Scan for the cell matching the given text and deliver its (X, Y) coordinate at center. 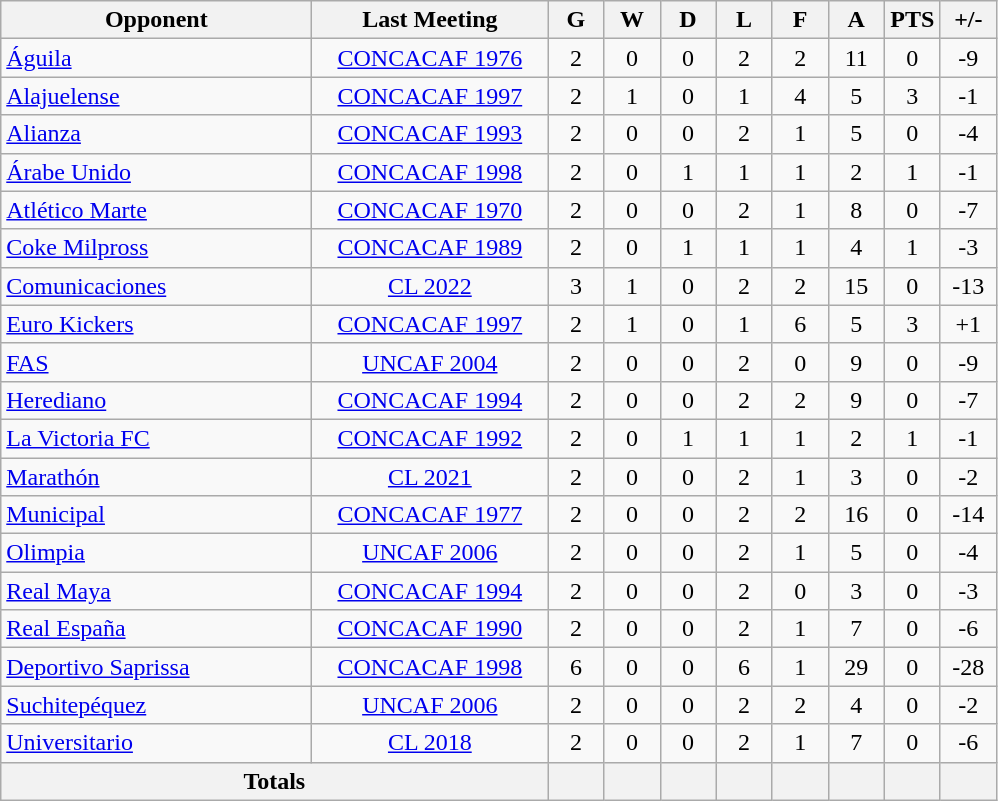
A (856, 20)
Municipal (156, 515)
Árabe Unido (156, 172)
Real España (156, 629)
Alajuelense (156, 96)
Suchitepéquez (156, 705)
11 (856, 58)
CONCACAF 1989 (430, 248)
29 (856, 667)
Coke Milpross (156, 248)
CONCACAF 1993 (430, 134)
+1 (968, 324)
16 (856, 515)
+/- (968, 20)
CL 2022 (430, 286)
8 (856, 210)
Atlético Marte (156, 210)
Last Meeting (430, 20)
Real Maya (156, 591)
CONCACAF 1976 (430, 58)
CONCACAF 1977 (430, 515)
Opponent (156, 20)
Olimpia (156, 553)
L (744, 20)
Alianza (156, 134)
-13 (968, 286)
Marathón (156, 477)
Comunicaciones (156, 286)
Deportivo Saprissa (156, 667)
CL 2018 (430, 743)
W (632, 20)
F (800, 20)
UNCAF 2004 (430, 362)
CONCACAF 1970 (430, 210)
La Victoria FC (156, 438)
Euro Kickers (156, 324)
-14 (968, 515)
PTS (912, 20)
Águila (156, 58)
Herediano (156, 400)
CONCACAF 1992 (430, 438)
CONCACAF 1990 (430, 629)
Universitario (156, 743)
Totals (274, 781)
FAS (156, 362)
-28 (968, 667)
15 (856, 286)
CL 2021 (430, 477)
D (688, 20)
G (576, 20)
